Scan for the cell matching the given text and deliver its [X, Y] coordinate at center. 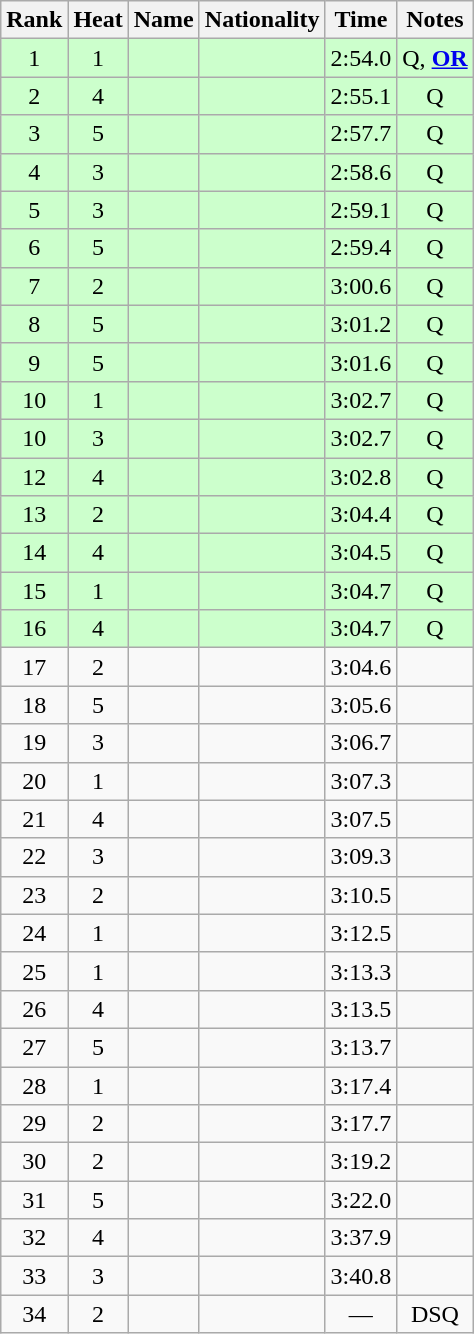
3:37.9 [361, 1238]
3:17.4 [361, 1085]
3:12.5 [361, 933]
3:22.0 [361, 1200]
6 [34, 248]
Heat [98, 20]
3:17.7 [361, 1124]
— [361, 1314]
3:10.5 [361, 895]
2:55.1 [361, 96]
Name [164, 20]
18 [34, 705]
3:00.6 [361, 286]
12 [34, 477]
3:05.6 [361, 705]
Q, OR [435, 58]
20 [34, 781]
3:07.3 [361, 781]
2:59.1 [361, 210]
3:04.5 [361, 553]
19 [34, 743]
3:01.6 [361, 362]
Notes [435, 20]
24 [34, 933]
32 [34, 1238]
30 [34, 1162]
Time [361, 20]
2:58.6 [361, 172]
29 [34, 1124]
26 [34, 1009]
23 [34, 895]
3:04.4 [361, 515]
3:04.6 [361, 667]
27 [34, 1047]
21 [34, 819]
15 [34, 591]
28 [34, 1085]
3:01.2 [361, 324]
2:59.4 [361, 248]
7 [34, 286]
Nationality [262, 20]
16 [34, 629]
3:40.8 [361, 1276]
3:09.3 [361, 857]
3:06.7 [361, 743]
3:13.5 [361, 1009]
3:19.2 [361, 1162]
9 [34, 362]
2:57.7 [361, 134]
3:13.7 [361, 1047]
13 [34, 515]
2:54.0 [361, 58]
3:13.3 [361, 971]
3:07.5 [361, 819]
31 [34, 1200]
Rank [34, 20]
33 [34, 1276]
8 [34, 324]
14 [34, 553]
3:02.8 [361, 477]
17 [34, 667]
25 [34, 971]
DSQ [435, 1314]
22 [34, 857]
34 [34, 1314]
